Provide the (x, y) coordinate of the cell's center where the given text is located.  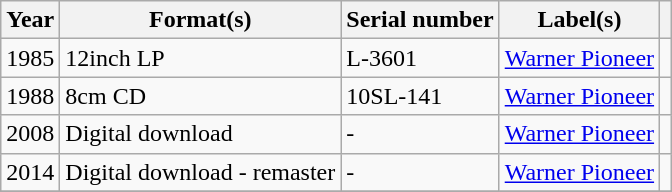
1985 (30, 58)
Label(s) (579, 20)
1988 (30, 96)
Format(s) (200, 20)
Year (30, 20)
8cm CD (200, 96)
L-3601 (420, 58)
Digital download - remaster (200, 172)
12inch LP (200, 58)
2014 (30, 172)
2008 (30, 134)
10SL-141 (420, 96)
Digital download (200, 134)
Serial number (420, 20)
